Scan for the cell matching the given text and deliver its (x, y) coordinate at center. 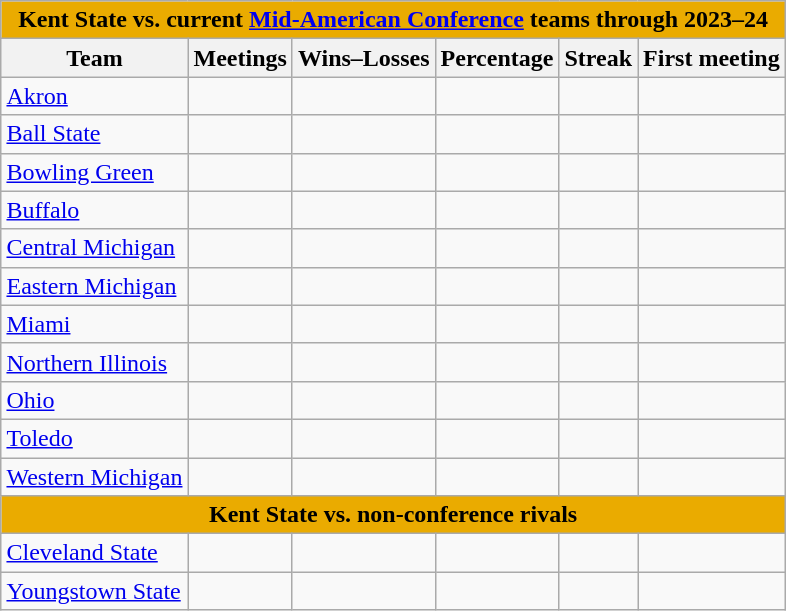
Ball State (94, 134)
First meeting (712, 58)
Miami (94, 324)
Meetings (240, 58)
Central Michigan (94, 248)
Percentage (497, 58)
Kent State vs. current Mid-American Conference teams through 2023–24 (393, 20)
Bowling Green (94, 172)
Northern Illinois (94, 362)
Streak (598, 58)
Buffalo (94, 210)
Western Michigan (94, 477)
Toledo (94, 438)
Cleveland State (94, 553)
Akron (94, 96)
Ohio (94, 400)
Youngstown State (94, 591)
Team (94, 58)
Wins–Losses (364, 58)
Kent State vs. non-conference rivals (393, 515)
Eastern Michigan (94, 286)
